Return [X, Y] of the center of cell containing provided text 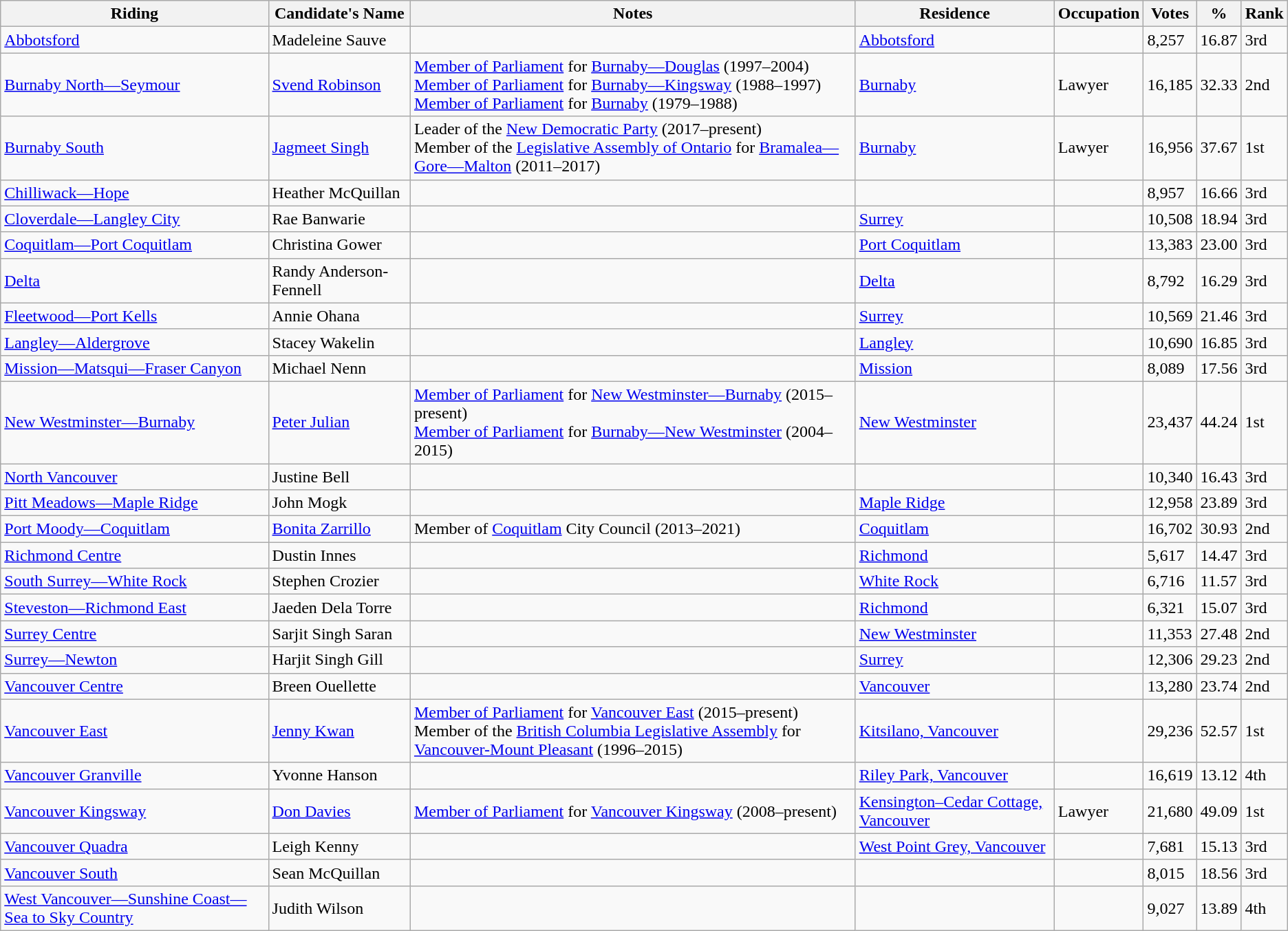
Pitt Meadows—Maple Ridge [135, 503]
44.24 [1219, 422]
11.57 [1219, 581]
South Surrey—White Rock [135, 581]
10,690 [1170, 342]
Leader of the New Democratic Party (2017–present) Member of the Legislative Assembly of Ontario for Bramalea—Gore—Malton (2011–2017) [633, 148]
Rank [1265, 14]
Leigh Kenny [339, 846]
Langley—Aldergrove [135, 342]
Burnaby South [135, 148]
18.94 [1219, 219]
Randy Anderson-Fennell [339, 281]
32.33 [1219, 85]
Cloverdale—Langley City [135, 219]
29,236 [1170, 731]
18.56 [1219, 873]
Yvonne Hanson [339, 775]
16,185 [1170, 85]
8,015 [1170, 873]
Annie Ohana [339, 316]
Steveston—Richmond East [135, 608]
13,280 [1170, 686]
Member of Coquitlam City Council (2013–2021) [633, 529]
15.07 [1219, 608]
Surrey Centre [135, 634]
Sarjit Singh Saran [339, 634]
Langley [955, 342]
Riding [135, 14]
Member of Parliament for New Westminster—Burnaby (2015–present) Member of Parliament for Burnaby—New Westminster (2004–2015) [633, 422]
10,569 [1170, 316]
8,089 [1170, 368]
Dustin Innes [339, 555]
Riley Park, Vancouver [955, 775]
Member of Parliament for Vancouver East (2015–present) Member of the British Columbia Legislative Assembly for Vancouver-Mount Pleasant (1996–2015) [633, 731]
Mission [955, 368]
Richmond Centre [135, 555]
27.48 [1219, 634]
Vancouver [955, 686]
16.85 [1219, 342]
Vancouver Quadra [135, 846]
Michael Nenn [339, 368]
Kitsilano, Vancouver [955, 731]
Member of Parliament for Vancouver Kingsway (2008–present) [633, 811]
14.47 [1219, 555]
16,702 [1170, 529]
5,617 [1170, 555]
New Westminster—Burnaby [135, 422]
Coquitlam—Port Coquitlam [135, 245]
8,257 [1170, 40]
10,340 [1170, 477]
8,792 [1170, 281]
Sean McQuillan [339, 873]
12,306 [1170, 660]
23.89 [1219, 503]
52.57 [1219, 731]
13,383 [1170, 245]
Peter Julian [339, 422]
Notes [633, 14]
Breen Ouellette [339, 686]
Judith Wilson [339, 908]
Port Moody—Coquitlam [135, 529]
30.93 [1219, 529]
Residence [955, 14]
Vancouver Granville [135, 775]
Justine Bell [339, 477]
Vancouver South [135, 873]
6,716 [1170, 581]
Christina Gower [339, 245]
7,681 [1170, 846]
West Point Grey, Vancouver [955, 846]
Vancouver Kingsway [135, 811]
29.23 [1219, 660]
9,027 [1170, 908]
49.09 [1219, 811]
Coquitlam [955, 529]
Vancouver East [135, 731]
23,437 [1170, 422]
16.66 [1219, 193]
Chilliwack—Hope [135, 193]
Vancouver Centre [135, 686]
Occupation [1099, 14]
Madeleine Sauve [339, 40]
17.56 [1219, 368]
13.12 [1219, 775]
Stephen Crozier [339, 581]
10,508 [1170, 219]
Rae Banwarie [339, 219]
12,958 [1170, 503]
North Vancouver [135, 477]
Surrey—Newton [135, 660]
Don Davies [339, 811]
Heather McQuillan [339, 193]
8,957 [1170, 193]
13.89 [1219, 908]
Fleetwood—Port Kells [135, 316]
Port Coquitlam [955, 245]
15.13 [1219, 846]
11,353 [1170, 634]
21,680 [1170, 811]
Maple Ridge [955, 503]
Bonita Zarrillo [339, 529]
37.67 [1219, 148]
Stacey Wakelin [339, 342]
White Rock [955, 581]
West Vancouver—Sunshine Coast—Sea to Sky Country [135, 908]
Kensington–Cedar Cottage, Vancouver [955, 811]
23.74 [1219, 686]
Jenny Kwan [339, 731]
16,956 [1170, 148]
% [1219, 14]
16.29 [1219, 281]
16,619 [1170, 775]
6,321 [1170, 608]
Harjit Singh Gill [339, 660]
16.87 [1219, 40]
Jagmeet Singh [339, 148]
Mission—Matsqui—Fraser Canyon [135, 368]
21.46 [1219, 316]
23.00 [1219, 245]
16.43 [1219, 477]
Svend Robinson [339, 85]
Candidate's Name [339, 14]
Burnaby North—Seymour [135, 85]
John Mogk [339, 503]
Jaeden Dela Torre [339, 608]
Votes [1170, 14]
